Capture the cell that displays the provided text and extract its (x, y) central coordinate. 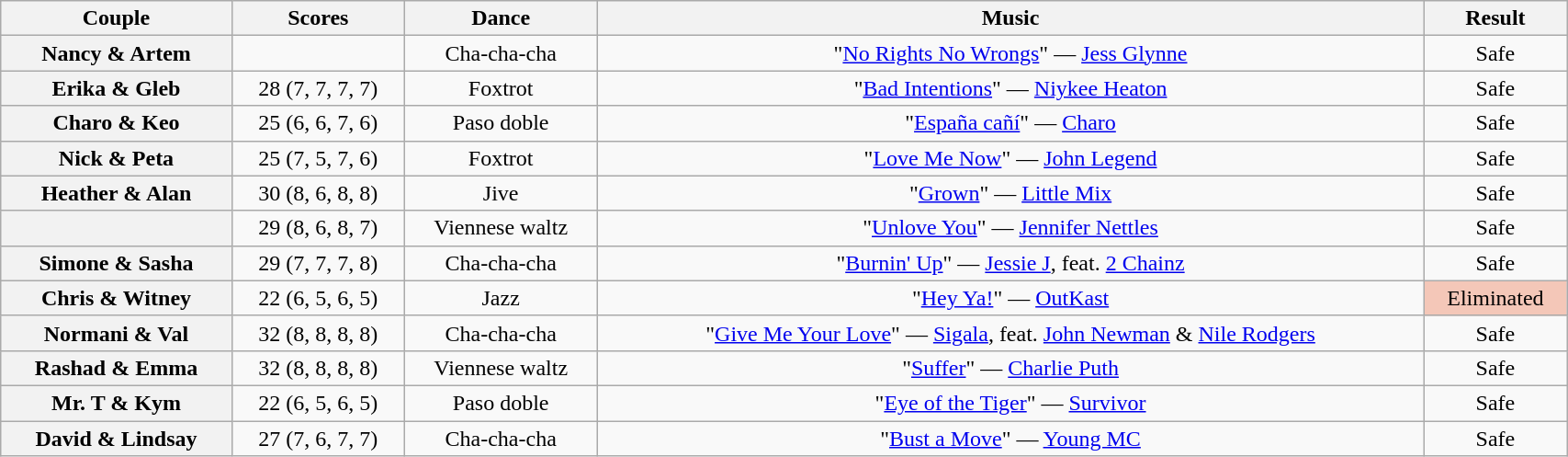
Result (1495, 18)
Music (1010, 18)
27 (7, 6, 7, 7) (318, 439)
25 (7, 5, 7, 6) (318, 158)
28 (7, 7, 7, 7) (318, 88)
Jazz (500, 298)
Erika & Gleb (116, 88)
Scores (318, 18)
"Eye of the Tiger" — Survivor (1010, 403)
Normani & Val (116, 333)
25 (6, 6, 7, 6) (318, 123)
"Bad Intentions" — Niykee Heaton (1010, 88)
Charo & Keo (116, 123)
Nancy & Artem (116, 53)
Eliminated (1495, 298)
"Hey Ya!" — OutKast (1010, 298)
29 (8, 6, 8, 7) (318, 228)
Mr. T & Kym (116, 403)
Chris & Witney (116, 298)
Dance (500, 18)
"Grown" — Little Mix (1010, 193)
"Unlove You" — Jennifer Nettles (1010, 228)
29 (7, 7, 7, 8) (318, 263)
David & Lindsay (116, 439)
"No Rights No Wrongs" — Jess Glynne (1010, 53)
"Love Me Now" — John Legend (1010, 158)
"Give Me Your Love" — Sigala, feat. John Newman & Nile Rodgers (1010, 333)
"Bust a Move" — Young MC (1010, 439)
Couple (116, 18)
Jive (500, 193)
Simone & Sasha (116, 263)
"Burnin' Up" — Jessie J, feat. 2 Chainz (1010, 263)
Rashad & Emma (116, 368)
30 (8, 6, 8, 8) (318, 193)
"España cañí" — Charo (1010, 123)
Heather & Alan (116, 193)
Nick & Peta (116, 158)
"Suffer" — Charlie Puth (1010, 368)
